Output the [x, y] coordinate of the center of the cell containing the given text.  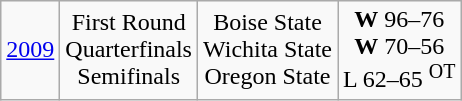
Boise StateWichita StateOregon State [267, 50]
2009 [30, 50]
First RoundQuarterfinalsSemifinals [129, 50]
W 96–76W 70–56L 62–65 OT [400, 50]
